Determine the [X, Y] coordinate at the center of the cell enclosing the given text.  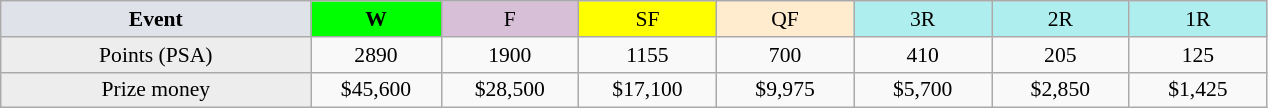
3R [923, 19]
205 [1061, 55]
2890 [376, 55]
$9,975 [785, 90]
Points (PSA) [156, 55]
410 [923, 55]
$1,425 [1198, 90]
1R [1198, 19]
1900 [510, 55]
1155 [648, 55]
$2,850 [1061, 90]
2R [1061, 19]
Prize money [156, 90]
700 [785, 55]
125 [1198, 55]
$5,700 [923, 90]
$45,600 [376, 90]
SF [648, 19]
$28,500 [510, 90]
F [510, 19]
QF [785, 19]
Event [156, 19]
$17,100 [648, 90]
W [376, 19]
